Return (x, y) of the center of cell containing provided text 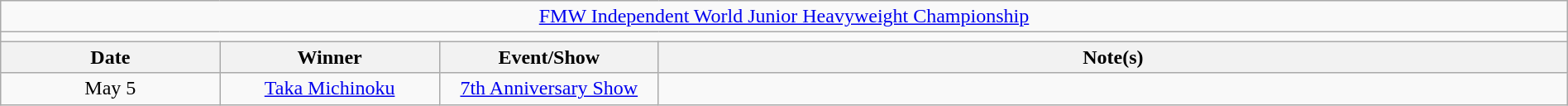
FMW Independent World Junior Heavyweight Championship (784, 17)
Taka Michinoku (329, 89)
May 5 (111, 89)
Event/Show (549, 57)
Note(s) (1113, 57)
7th Anniversary Show (549, 89)
Date (111, 57)
Winner (329, 57)
